Determine the (x, y) coordinate at the center of the cell enclosing the given text.  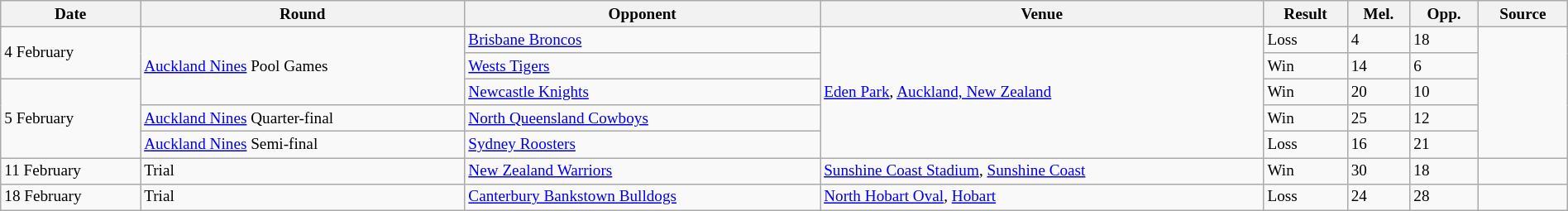
Opp. (1444, 14)
Wests Tigers (643, 66)
4 (1379, 40)
Result (1305, 14)
12 (1444, 118)
Venue (1042, 14)
18 February (71, 197)
Opponent (643, 14)
6 (1444, 66)
Auckland Nines Pool Games (303, 66)
New Zealand Warriors (643, 170)
Brisbane Broncos (643, 40)
Auckland Nines Quarter-final (303, 118)
Newcastle Knights (643, 92)
Date (71, 14)
21 (1444, 145)
10 (1444, 92)
North Hobart Oval, Hobart (1042, 197)
Canterbury Bankstown Bulldogs (643, 197)
16 (1379, 145)
Auckland Nines Semi-final (303, 145)
30 (1379, 170)
14 (1379, 66)
4 February (71, 53)
20 (1379, 92)
Round (303, 14)
5 February (71, 117)
11 February (71, 170)
25 (1379, 118)
24 (1379, 197)
Eden Park, Auckland, New Zealand (1042, 92)
North Queensland Cowboys (643, 118)
Source (1523, 14)
Mel. (1379, 14)
Sydney Roosters (643, 145)
Sunshine Coast Stadium, Sunshine Coast (1042, 170)
28 (1444, 197)
